For the text-containing cell, return its midpoint in (X, Y) coordinate format. 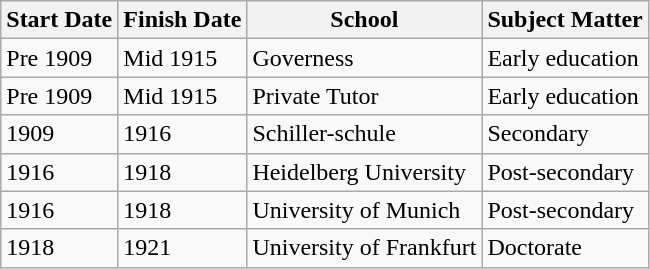
Doctorate (565, 248)
Private Tutor (364, 96)
Governess (364, 58)
University of Frankfurt (364, 248)
Secondary (565, 134)
Heidelberg University (364, 172)
Subject Matter (565, 20)
Start Date (60, 20)
School (364, 20)
Finish Date (182, 20)
Schiller-schule (364, 134)
1909 (60, 134)
1921 (182, 248)
University of Munich (364, 210)
